Detect which cell encompasses the target text, then output its (X, Y) center coordinate. 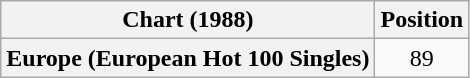
Position (422, 20)
Europe (European Hot 100 Singles) (188, 58)
Chart (1988) (188, 20)
89 (422, 58)
